Locate the cell with the specified text and output its (X, Y) center coordinate. 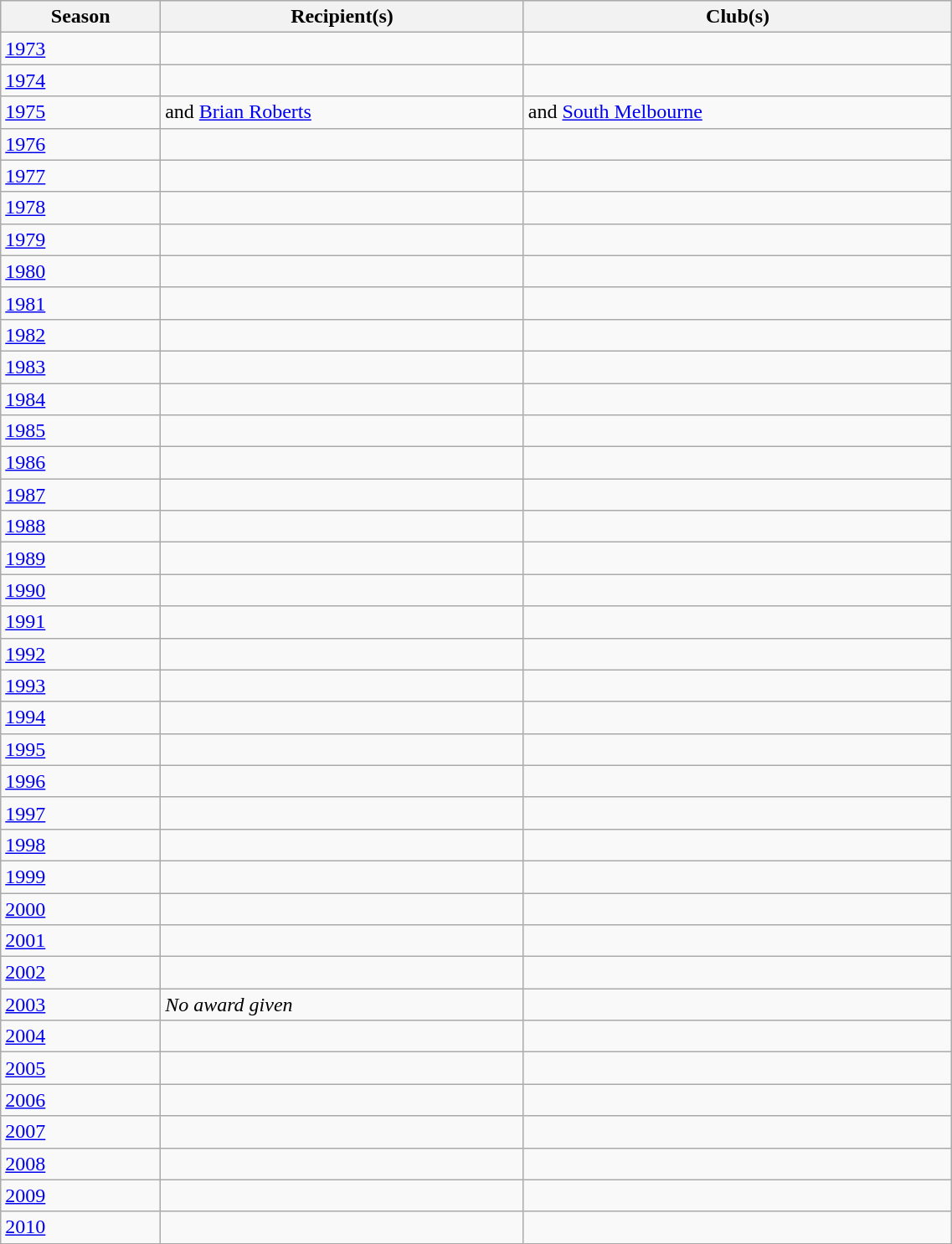
1984 (80, 399)
1990 (80, 590)
1991 (80, 622)
2010 (80, 1227)
2005 (80, 1068)
2006 (80, 1100)
2008 (80, 1164)
1982 (80, 335)
1981 (80, 303)
1983 (80, 367)
1988 (80, 527)
and Brian Roberts (342, 112)
2001 (80, 941)
2007 (80, 1132)
1985 (80, 431)
2004 (80, 1036)
Club(s) (738, 17)
1978 (80, 208)
1996 (80, 781)
1980 (80, 271)
1989 (80, 558)
1998 (80, 845)
1975 (80, 112)
1986 (80, 463)
2000 (80, 908)
1995 (80, 749)
Recipient(s) (342, 17)
1974 (80, 80)
1992 (80, 654)
1976 (80, 144)
1977 (80, 176)
Season (80, 17)
1997 (80, 813)
1979 (80, 239)
2002 (80, 973)
1994 (80, 717)
and South Melbourne (738, 112)
1999 (80, 876)
No award given (342, 1005)
1993 (80, 686)
1973 (80, 49)
2003 (80, 1005)
1987 (80, 495)
2009 (80, 1195)
